Identify which cell holds the provided text, then report its (X, Y) central coordinate. 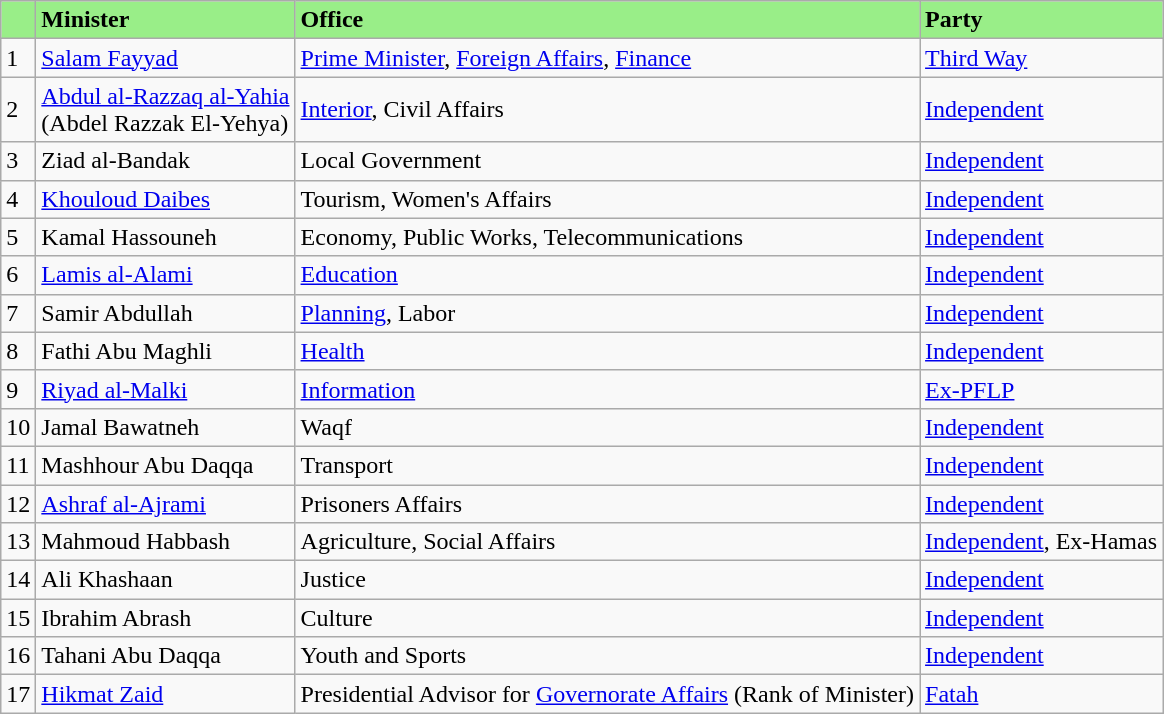
Transport (608, 465)
6 (18, 275)
Third Way (1042, 58)
Jamal Bawatneh (166, 427)
Economy, Public Works, Telecommunications (608, 237)
Ali Khashaan (166, 580)
Kamal Hassouneh (166, 237)
Riyad al-Malki (166, 389)
Planning, Labor (608, 313)
Samir Abdullah (166, 313)
10 (18, 427)
Education (608, 275)
8 (18, 351)
3 (18, 161)
Lamis al-Alami (166, 275)
Hikmat Zaid (166, 694)
Ziad al-Bandak (166, 161)
16 (18, 656)
Culture (608, 618)
Fatah (1042, 694)
Mahmoud Habbash (166, 542)
Information (608, 389)
Waqf (608, 427)
Local Government (608, 161)
5 (18, 237)
11 (18, 465)
Abdul al-Razzaq al-Yahia(Abdel Razzak El-Yehya) (166, 110)
Ibrahim Abrash (166, 618)
Ashraf al-Ajrami (166, 503)
Agriculture, Social Affairs (608, 542)
12 (18, 503)
Fathi Abu Maghli (166, 351)
Tourism, Women's Affairs (608, 199)
Minister (166, 20)
Office (608, 20)
Health (608, 351)
Ex-PFLP (1042, 389)
Prisoners Affairs (608, 503)
9 (18, 389)
Prime Minister, Foreign Affairs, Finance (608, 58)
Mashhour Abu Daqqa (166, 465)
Youth and Sports (608, 656)
Justice (608, 580)
Salam Fayyad (166, 58)
1 (18, 58)
2 (18, 110)
7 (18, 313)
15 (18, 618)
13 (18, 542)
14 (18, 580)
Presidential Advisor for Governorate Affairs (Rank of Minister) (608, 694)
17 (18, 694)
4 (18, 199)
Tahani Abu Daqqa (166, 656)
Party (1042, 20)
Interior, Civil Affairs (608, 110)
Independent, Ex-Hamas (1042, 542)
Khouloud Daibes (166, 199)
